For the text-containing cell, return its midpoint in [x, y] coordinate format. 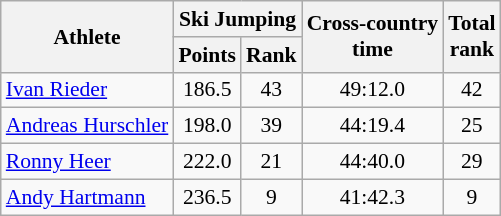
Ivan Rieder [88, 90]
236.5 [207, 197]
Andreas Hurschler [88, 126]
42 [472, 90]
Rank [272, 55]
Ronny Heer [88, 162]
186.5 [207, 90]
41:42.3 [373, 197]
29 [472, 162]
222.0 [207, 162]
21 [272, 162]
Points [207, 55]
25 [472, 126]
Ski Jumping [237, 19]
44:40.0 [373, 162]
39 [272, 126]
Andy Hartmann [88, 197]
Cross-country time [373, 36]
44:19.4 [373, 126]
198.0 [207, 126]
43 [272, 90]
49:12.0 [373, 90]
Athlete [88, 36]
Total rank [472, 36]
